Identify which cell holds the provided text, then report its (x, y) central coordinate. 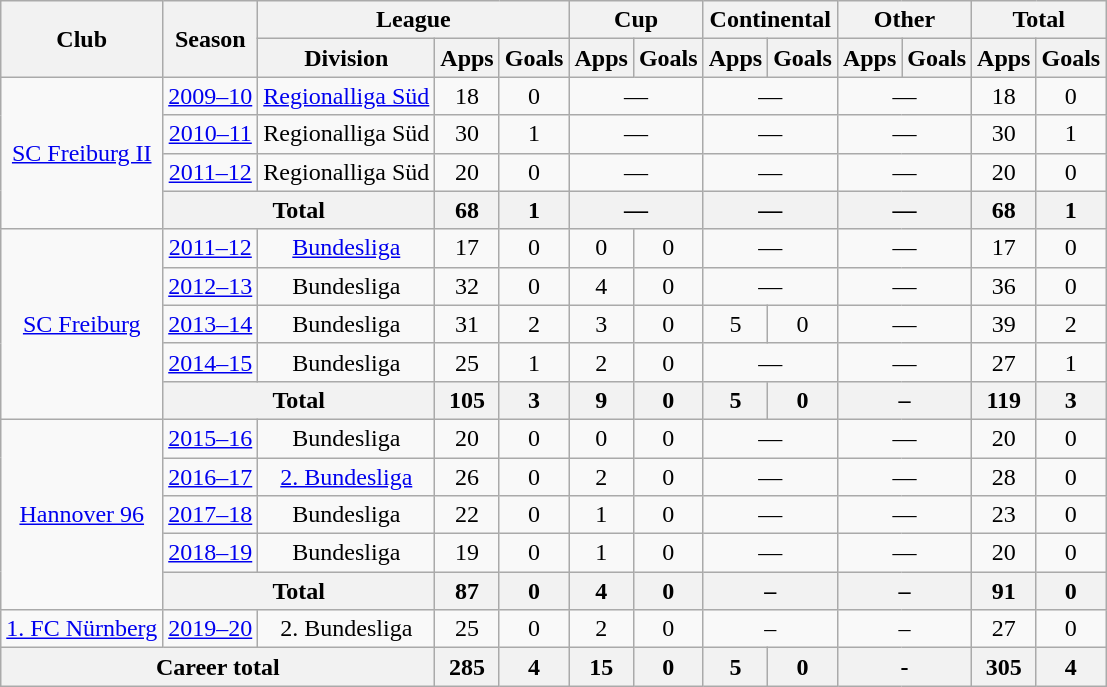
32 (467, 286)
2010–11 (210, 134)
2015–16 (210, 438)
26 (467, 477)
105 (467, 400)
15 (601, 667)
1. FC Nürnberg (82, 629)
- (904, 667)
22 (467, 515)
2017–18 (210, 515)
2013–14 (210, 324)
SC Freiburg II (82, 153)
87 (467, 591)
Cup (636, 20)
2014–15 (210, 362)
2009–10 (210, 96)
Division (346, 58)
285 (467, 667)
Season (210, 39)
Career total (218, 667)
2016–17 (210, 477)
9 (601, 400)
Other (904, 20)
2019–20 (210, 629)
23 (1004, 515)
36 (1004, 286)
Continental (770, 20)
28 (1004, 477)
League (414, 20)
Club (82, 39)
Hannover 96 (82, 514)
119 (1004, 400)
91 (1004, 591)
39 (1004, 324)
2012–13 (210, 286)
31 (467, 324)
19 (467, 553)
SC Freiburg (82, 324)
2018–19 (210, 553)
305 (1004, 667)
